Output the [x, y] coordinate of the center of the cell containing the given text.  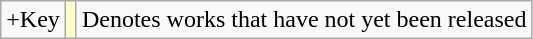
Denotes works that have not yet been released [304, 20]
+Key [34, 20]
